Provide the [X, Y] coordinate of the cell's center where the given text is located.  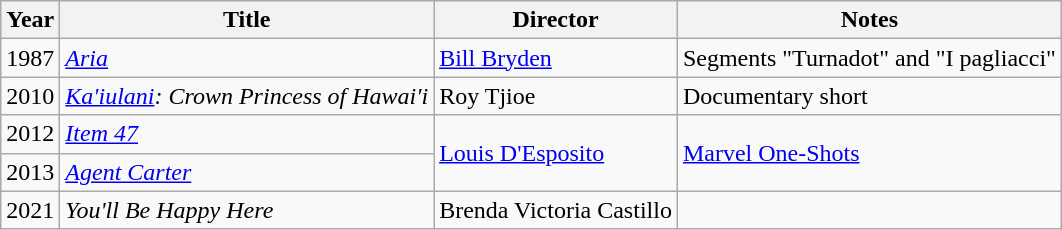
2021 [30, 210]
2010 [30, 96]
Notes [869, 20]
You'll Be Happy Here [247, 210]
Bill Bryden [556, 58]
Item 47 [247, 134]
Marvel One-Shots [869, 153]
2012 [30, 134]
2013 [30, 172]
Louis D'Esposito [556, 153]
Roy Tjioe [556, 96]
Aria [247, 58]
Documentary short [869, 96]
1987 [30, 58]
Segments "Turnadot" and "I pagliacci" [869, 58]
Year [30, 20]
Ka'iulani: Crown Princess of Hawai'i [247, 96]
Title [247, 20]
Brenda Victoria Castillo [556, 210]
Director [556, 20]
Agent Carter [247, 172]
